Identify which cell holds the provided text, then report its (x, y) central coordinate. 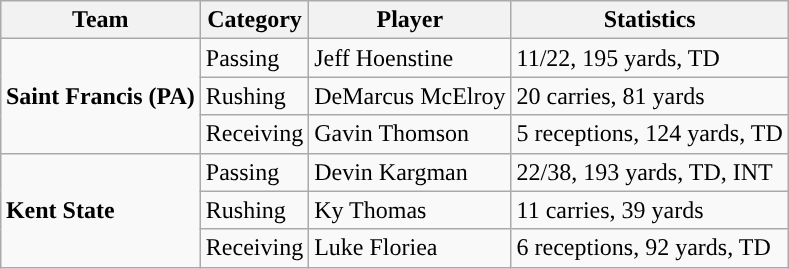
DeMarcus McElroy (410, 96)
Gavin Thomson (410, 134)
11/22, 195 yards, TD (650, 58)
20 carries, 81 yards (650, 96)
Ky Thomas (410, 210)
Saint Francis (PA) (100, 96)
Devin Kargman (410, 172)
Kent State (100, 210)
Team (100, 20)
11 carries, 39 yards (650, 210)
5 receptions, 124 yards, TD (650, 134)
6 receptions, 92 yards, TD (650, 248)
22/38, 193 yards, TD, INT (650, 172)
Luke Floriea (410, 248)
Category (254, 20)
Player (410, 20)
Jeff Hoenstine (410, 58)
Statistics (650, 20)
